Search for the cell housing the specified text and yield its (X, Y) center coordinate. 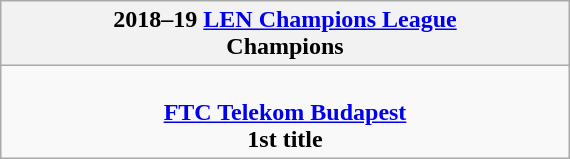
FTC Telekom Budapest1st title (284, 112)
2018–19 LEN Champions LeagueChampions (284, 34)
